Detect which cell encompasses the target text, then output its [x, y] center coordinate. 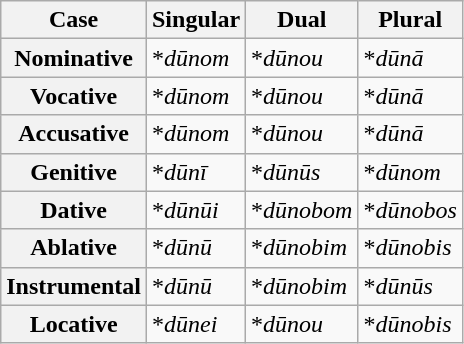
*dūnī [196, 172]
Vocative [74, 96]
Plural [410, 20]
Case [74, 20]
*dūnobos [410, 210]
*dūnei [196, 324]
Nominative [74, 58]
*dūnobom [302, 210]
Dative [74, 210]
*dūnūi [196, 210]
Dual [302, 20]
Singular [196, 20]
Ablative [74, 248]
Accusative [74, 134]
Locative [74, 324]
Instrumental [74, 286]
Genitive [74, 172]
